Detect which cell encompasses the target text, then output its (X, Y) center coordinate. 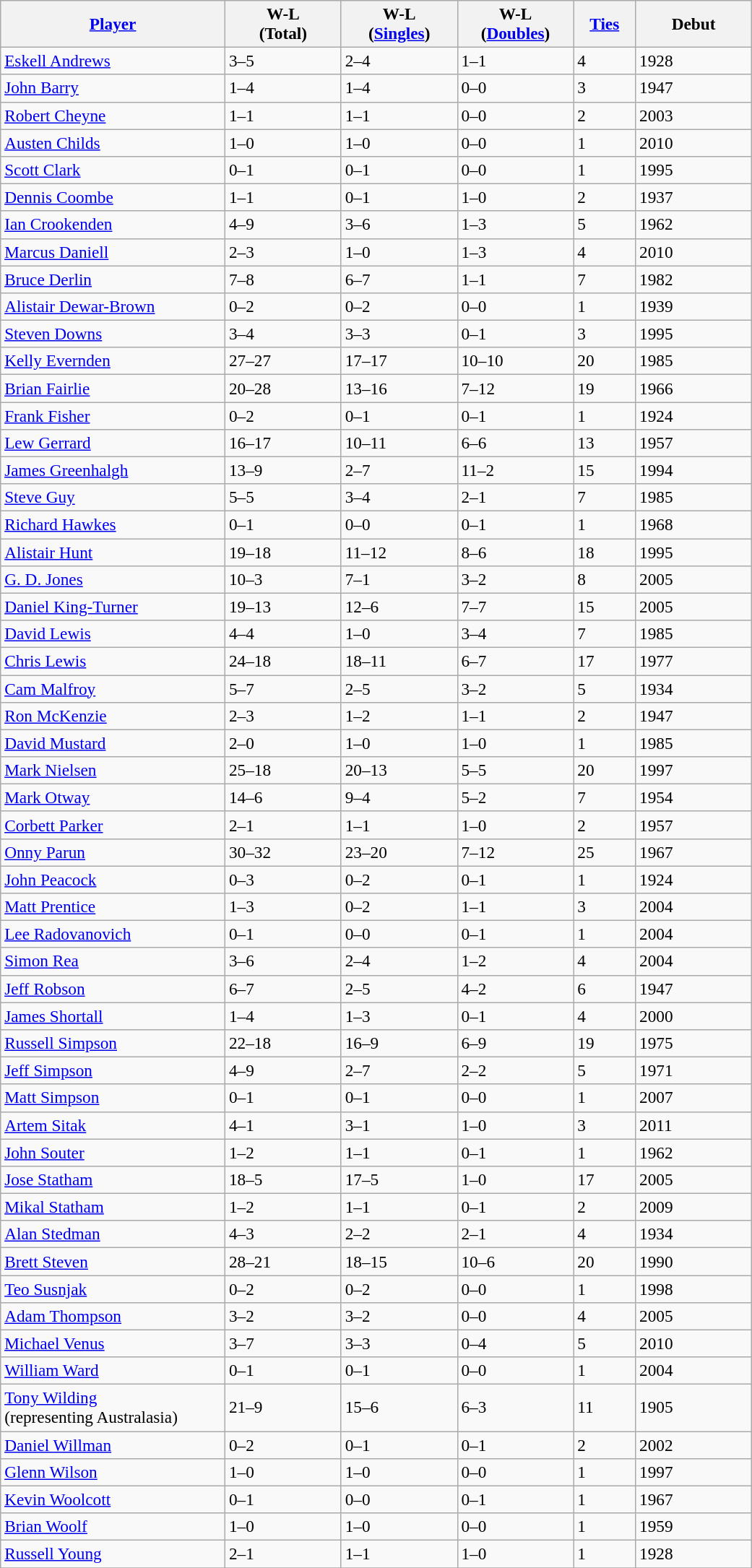
Scott Clark (113, 170)
Matt Prentice (113, 906)
Eskell Andrews (113, 61)
1990 (693, 1261)
Matt Simpson (113, 1098)
7–1 (399, 579)
1971 (693, 1070)
7–7 (516, 607)
1998 (693, 1288)
4–3 (283, 1234)
10–11 (399, 443)
30–32 (283, 852)
Alan Stedman (113, 1234)
16–17 (283, 443)
1977 (693, 661)
Frank Fisher (113, 415)
Bruce Derlin (113, 279)
0–3 (283, 879)
1994 (693, 470)
28–21 (283, 1261)
Simon Rea (113, 961)
8–6 (516, 552)
2002 (693, 1444)
13–9 (283, 470)
17–17 (399, 361)
3–7 (283, 1343)
Richard Hawkes (113, 524)
Russell Simpson (113, 1043)
10–6 (516, 1261)
Brett Steven (113, 1261)
Artem Sitak (113, 1125)
Michael Venus (113, 1343)
Daniel Willman (113, 1444)
0–4 (516, 1343)
18 (605, 552)
Brian Fairlie (113, 388)
Jose Statham (113, 1179)
24–18 (283, 661)
Chris Lewis (113, 661)
12–6 (399, 607)
23–20 (399, 852)
John Peacock (113, 879)
8 (605, 579)
2000 (693, 1015)
David Lewis (113, 633)
19–13 (283, 607)
Kelly Evernden (113, 361)
1982 (693, 279)
Cam Malfroy (113, 688)
Mikal Statham (113, 1207)
Adam Thompson (113, 1316)
11 (605, 1407)
25–18 (283, 770)
W-L(Total) (283, 23)
Lew Gerrard (113, 443)
25 (605, 852)
5–2 (516, 797)
Onny Parun (113, 852)
18–5 (283, 1179)
Austen Childs (113, 142)
Alistair Hunt (113, 552)
David Mustard (113, 743)
10–3 (283, 579)
John Barry (113, 88)
Lee Radovanovich (113, 934)
9–4 (399, 797)
Kevin Woolcott (113, 1499)
Brian Woolf (113, 1526)
Jeff Robson (113, 989)
17–5 (399, 1179)
Mark Nielsen (113, 770)
Corbett Parker (113, 825)
Glenn Wilson (113, 1472)
W-L(Doubles) (516, 23)
13–16 (399, 388)
2011 (693, 1125)
W-L(Singles) (399, 23)
1939 (693, 306)
2009 (693, 1207)
10–10 (516, 361)
Alistair Dewar-Brown (113, 306)
11–2 (516, 470)
6–6 (516, 443)
6 (605, 989)
1954 (693, 797)
20–28 (283, 388)
1959 (693, 1526)
Steven Downs (113, 334)
19–18 (283, 552)
Robert Cheyne (113, 116)
3–5 (283, 61)
G. D. Jones (113, 579)
James Shortall (113, 1015)
18–11 (399, 661)
James Greenhalgh (113, 470)
William Ward (113, 1371)
Ian Crookenden (113, 225)
4–4 (283, 633)
Debut (693, 23)
Daniel King-Turner (113, 607)
1966 (693, 388)
7–8 (283, 279)
6–3 (516, 1407)
Tony Wilding(representing Australasia) (113, 1407)
Marcus Daniell (113, 252)
18–15 (399, 1261)
1905 (693, 1407)
20–13 (399, 770)
21–9 (283, 1407)
1975 (693, 1043)
3–1 (399, 1125)
Teo Susnjak (113, 1288)
15–6 (399, 1407)
16–9 (399, 1043)
1937 (693, 197)
1968 (693, 524)
2–0 (283, 743)
Ron McKenzie (113, 716)
2003 (693, 116)
Ties (605, 23)
13 (605, 443)
John Souter (113, 1152)
4–1 (283, 1125)
Dennis Coombe (113, 197)
Player (113, 23)
22–18 (283, 1043)
27–27 (283, 361)
4–2 (516, 989)
5–7 (283, 688)
14–6 (283, 797)
11–12 (399, 552)
Russell Young (113, 1554)
Jeff Simpson (113, 1070)
2007 (693, 1098)
Steve Guy (113, 498)
6–9 (516, 1043)
Mark Otway (113, 797)
